From the cell containing the given text, extract its center point as [X, Y] coordinate. 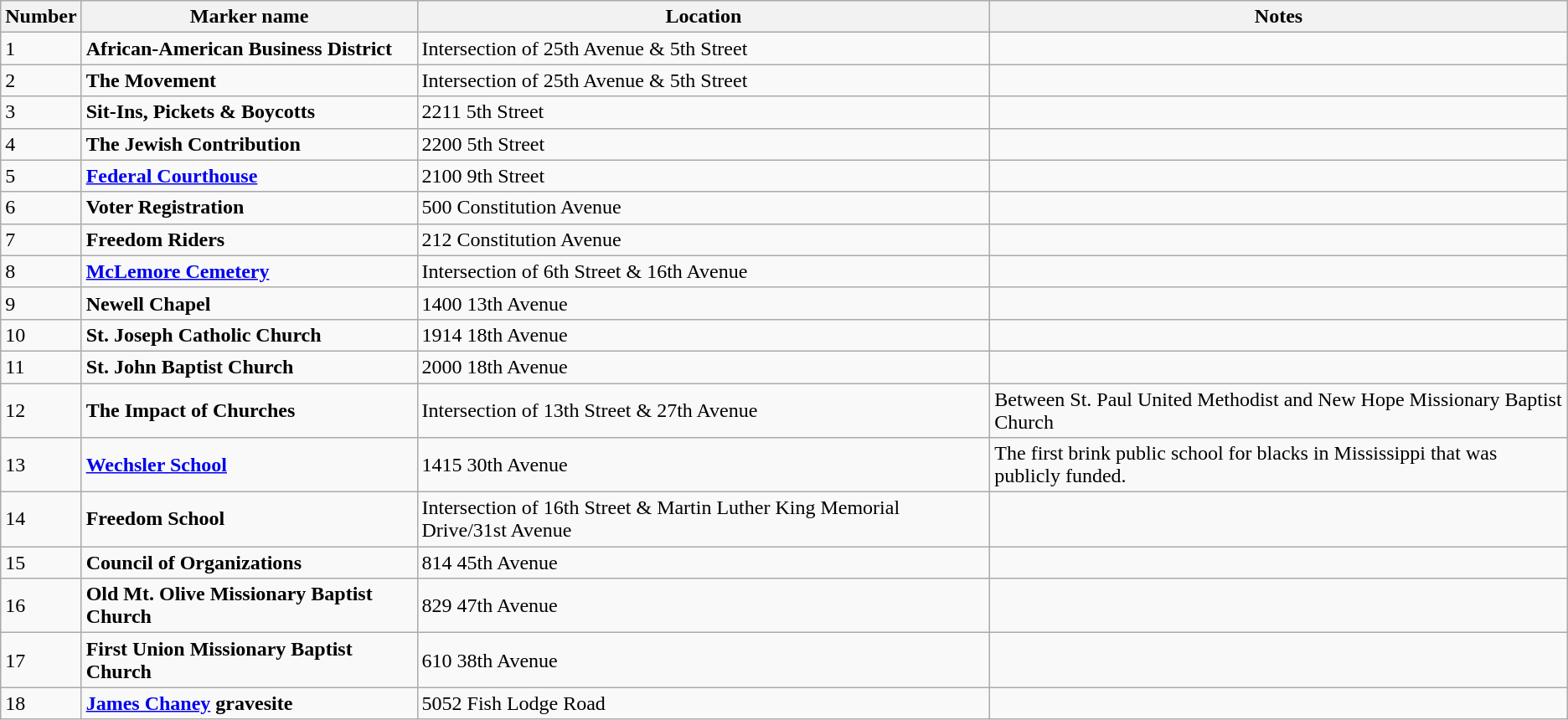
4 [41, 144]
Sit-Ins, Pickets & Boycotts [250, 112]
1415 30th Avenue [704, 465]
Wechsler School [250, 465]
5052 Fish Lodge Road [704, 703]
Location [704, 17]
Number [41, 17]
17 [41, 660]
3 [41, 112]
Intersection of 16th Street & Martin Luther King Memorial Drive/31st Avenue [704, 519]
James Chaney gravesite [250, 703]
McLemore Cemetery [250, 271]
Old Mt. Olive Missionary Baptist Church [250, 606]
610 38th Avenue [704, 660]
2200 5th Street [704, 144]
2211 5th Street [704, 112]
African-American Business District [250, 49]
The Jewish Contribution [250, 144]
13 [41, 465]
7 [41, 239]
The Impact of Churches [250, 410]
1400 13th Avenue [704, 303]
St. John Baptist Church [250, 367]
Voter Registration [250, 208]
Federal Courthouse [250, 176]
500 Constitution Avenue [704, 208]
First Union Missionary Baptist Church [250, 660]
2 [41, 80]
2100 9th Street [704, 176]
Newell Chapel [250, 303]
Intersection of 13th Street & 27th Avenue [704, 410]
16 [41, 606]
2000 18th Avenue [704, 367]
Marker name [250, 17]
9 [41, 303]
St. Joseph Catholic Church [250, 335]
8 [41, 271]
Notes [1278, 17]
6 [41, 208]
Freedom School [250, 519]
1914 18th Avenue [704, 335]
1 [41, 49]
The first brink public school for blacks in Mississippi that was publicly funded. [1278, 465]
212 Constitution Avenue [704, 239]
829 47th Avenue [704, 606]
Council of Organizations [250, 563]
12 [41, 410]
The Movement [250, 80]
11 [41, 367]
Intersection of 6th Street & 16th Avenue [704, 271]
14 [41, 519]
15 [41, 563]
10 [41, 335]
5 [41, 176]
Between St. Paul United Methodist and New Hope Missionary Baptist Church [1278, 410]
18 [41, 703]
814 45th Avenue [704, 563]
Freedom Riders [250, 239]
